Search for the cell housing the specified text and yield its (x, y) center coordinate. 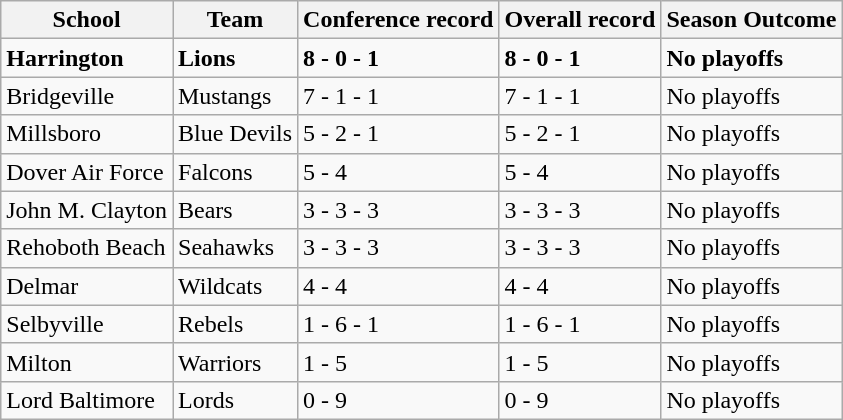
Wildcats (234, 286)
Season Outcome (752, 20)
Milton (87, 362)
Lord Baltimore (87, 400)
School (87, 20)
Conference record (398, 20)
Seahawks (234, 248)
Millsboro (87, 134)
Team (234, 20)
Lions (234, 58)
Harrington (87, 58)
Selbyville (87, 324)
John M. Clayton (87, 210)
Falcons (234, 172)
Bears (234, 210)
Overall record (580, 20)
Blue Devils (234, 134)
Warriors (234, 362)
Rebels (234, 324)
Bridgeville (87, 96)
Mustangs (234, 96)
Dover Air Force (87, 172)
Lords (234, 400)
Rehoboth Beach (87, 248)
Delmar (87, 286)
